Output the (x, y) coordinate of the center of the cell containing the given text.  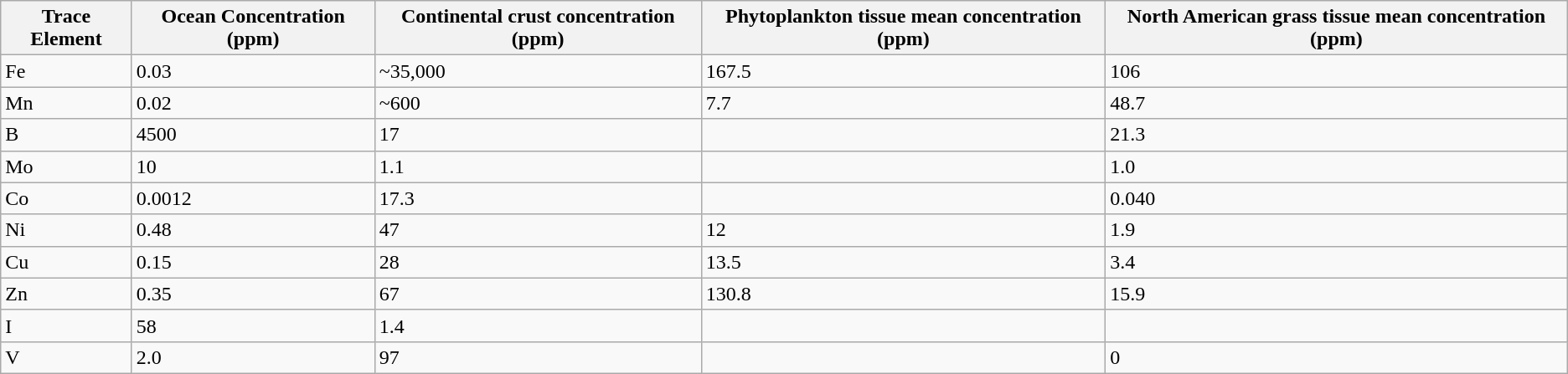
130.8 (903, 294)
0.15 (253, 262)
Ni (66, 230)
Mo (66, 167)
0.48 (253, 230)
47 (538, 230)
Trace Element (66, 28)
1.4 (538, 325)
48.7 (1337, 103)
Phytoplankton tissue mean concentration (ppm) (903, 28)
67 (538, 294)
28 (538, 262)
2.0 (253, 357)
1.0 (1337, 167)
0.040 (1337, 198)
Cu (66, 262)
~600 (538, 103)
~35,000 (538, 71)
10 (253, 167)
0.35 (253, 294)
B (66, 135)
17 (538, 135)
Zn (66, 294)
12 (903, 230)
Co (66, 198)
15.9 (1337, 294)
17.3 (538, 198)
Fe (66, 71)
4500 (253, 135)
Mn (66, 103)
1.1 (538, 167)
167.5 (903, 71)
North American grass tissue mean concentration (ppm) (1337, 28)
Continental crust concentration (ppm) (538, 28)
I (66, 325)
1.9 (1337, 230)
58 (253, 325)
0 (1337, 357)
0.02 (253, 103)
Ocean Concentration (ppm) (253, 28)
21.3 (1337, 135)
0.03 (253, 71)
3.4 (1337, 262)
13.5 (903, 262)
97 (538, 357)
106 (1337, 71)
0.0012 (253, 198)
V (66, 357)
7.7 (903, 103)
